Pinpoint the cell where the given text exists, returning its (X, Y) midpoint coordinate. 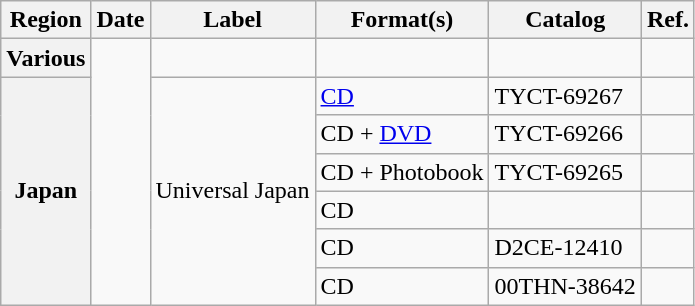
Region (46, 20)
Date (120, 20)
Various (46, 58)
TYCT-69266 (565, 134)
TYCT-69267 (565, 96)
Format(s) (402, 20)
D2CE-12410 (565, 248)
Ref. (668, 20)
CD + DVD (402, 134)
Universal Japan (232, 191)
Catalog (565, 20)
Japan (46, 191)
CD + Photobook (402, 172)
00THN-38642 (565, 286)
TYCT-69265 (565, 172)
Label (232, 20)
